Determine the [x, y] coordinate at the center of the cell enclosing the given text.  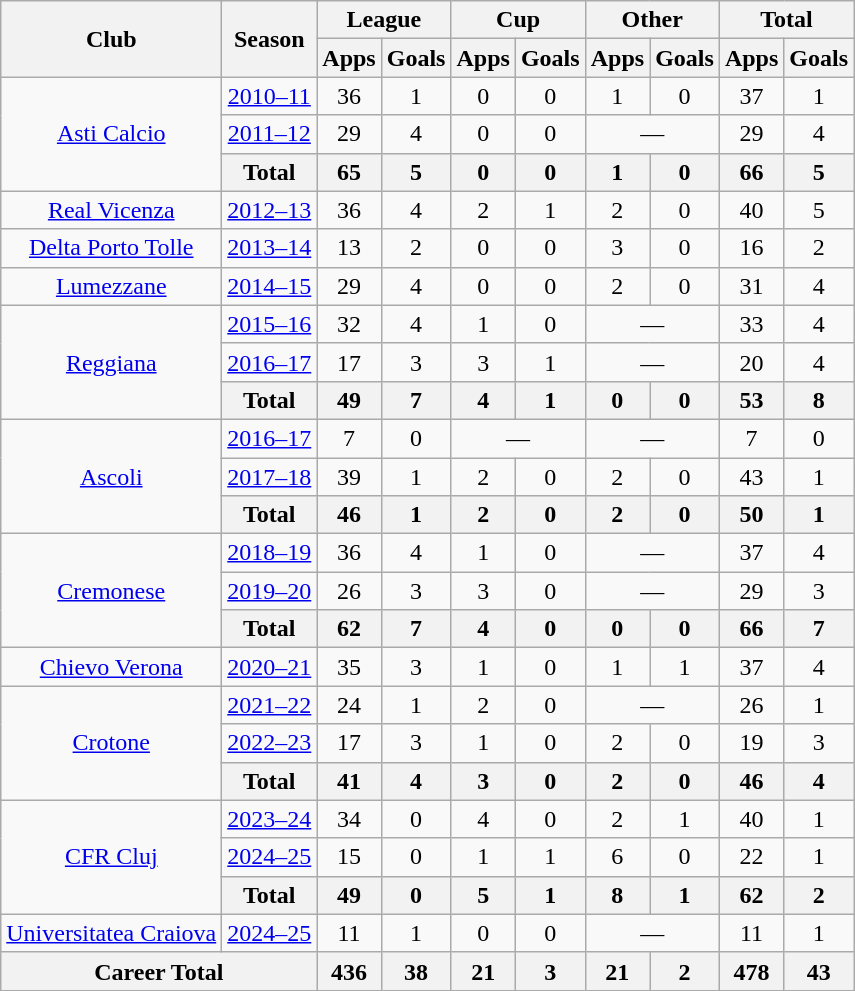
Delta Porto Tolle [112, 248]
38 [416, 971]
16 [751, 248]
Season [270, 39]
Reggiana [112, 362]
50 [751, 515]
35 [349, 667]
24 [349, 705]
Cremonese [112, 591]
53 [751, 400]
34 [349, 819]
2011–12 [270, 134]
22 [751, 857]
6 [617, 857]
2023–24 [270, 819]
32 [349, 324]
20 [751, 362]
CFR Cluj [112, 857]
League [384, 20]
Universitatea Craiova [112, 933]
Career Total [159, 971]
478 [751, 971]
2022–23 [270, 743]
2010–11 [270, 96]
Chievo Verona [112, 667]
41 [349, 781]
Other [652, 20]
Asti Calcio [112, 134]
2012–13 [270, 210]
2018–19 [270, 553]
Club [112, 39]
19 [751, 743]
Crotone [112, 743]
2013–14 [270, 248]
2019–20 [270, 591]
33 [751, 324]
39 [349, 477]
2017–18 [270, 477]
436 [349, 971]
Ascoli [112, 476]
2021–22 [270, 705]
2014–15 [270, 286]
2015–16 [270, 324]
Real Vicenza [112, 210]
15 [349, 857]
2020–21 [270, 667]
13 [349, 248]
65 [349, 172]
31 [751, 286]
Cup [518, 20]
Lumezzane [112, 286]
